Provide the [X, Y] coordinate of the cell's center where the given text is located.  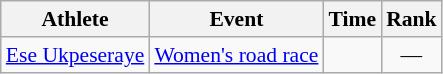
Women's road race [236, 55]
Time [352, 19]
Athlete [76, 19]
Rank [412, 19]
Event [236, 19]
— [412, 55]
Ese Ukpeseraye [76, 55]
